Capture the cell that displays the provided text and extract its [X, Y] central coordinate. 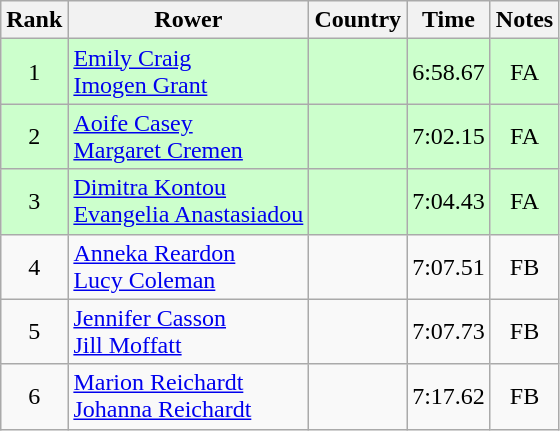
Time [449, 20]
Jennifer CassonJill Moffatt [188, 332]
Rower [188, 20]
2 [34, 136]
Aoife CaseyMargaret Cremen [188, 136]
Emily CraigImogen Grant [188, 72]
4 [34, 266]
Dimitra KontouEvangelia Anastasiadou [188, 202]
7:04.43 [449, 202]
Marion ReichardtJohanna Reichardt [188, 396]
Country [358, 20]
Rank [34, 20]
6 [34, 396]
6:58.67 [449, 72]
Notes [524, 20]
7:02.15 [449, 136]
7:07.73 [449, 332]
Anneka ReardonLucy Coleman [188, 266]
5 [34, 332]
7:17.62 [449, 396]
3 [34, 202]
1 [34, 72]
7:07.51 [449, 266]
